Provide the [x, y] coordinate of the cell's center where the given text is located.  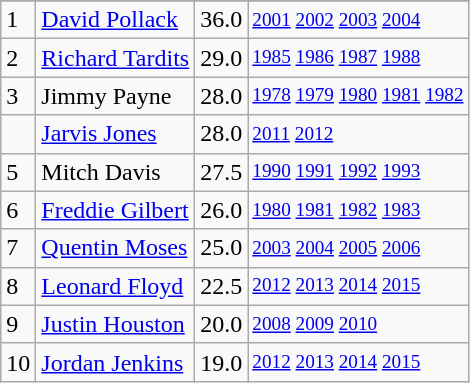
25.0 [222, 248]
Jarvis Jones [116, 134]
Richard Tardits [116, 58]
7 [18, 248]
Freddie Gilbert [116, 210]
8 [18, 286]
Jimmy Payne [116, 96]
1980 1981 1982 1983 [358, 210]
Jordan Jenkins [116, 362]
20.0 [222, 324]
19.0 [222, 362]
2003 2004 2005 2006 [358, 248]
6 [18, 210]
Justin Houston [116, 324]
10 [18, 362]
1990 1991 1992 1993 [358, 172]
Quentin Moses [116, 248]
5 [18, 172]
2 [18, 58]
29.0 [222, 58]
36.0 [222, 20]
Mitch Davis [116, 172]
2001 2002 2003 2004 [358, 20]
22.5 [222, 286]
Leonard Floyd [116, 286]
27.5 [222, 172]
1 [18, 20]
2011 2012 [358, 134]
26.0 [222, 210]
David Pollack [116, 20]
3 [18, 96]
1985 1986 1987 1988 [358, 58]
1978 1979 1980 1981 1982 [358, 96]
9 [18, 324]
2008 2009 2010 [358, 324]
